Find where the given text appears and provide that cell's center as (X, Y) coordinate. 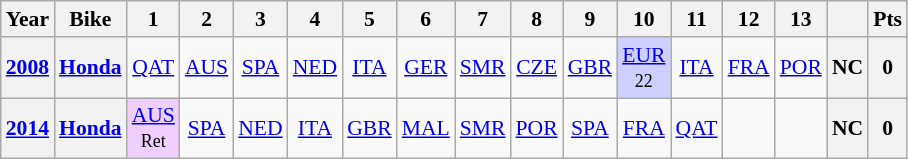
Year (28, 19)
9 (590, 19)
13 (801, 19)
CZE (537, 68)
8 (537, 19)
EUR22 (644, 68)
10 (644, 19)
3 (260, 19)
1 (154, 19)
4 (315, 19)
5 (370, 19)
2 (206, 19)
AUSRet (154, 128)
AUS (206, 68)
Bike (90, 19)
2014 (28, 128)
Pts (888, 19)
7 (483, 19)
11 (696, 19)
MAL (426, 128)
GER (426, 68)
6 (426, 19)
12 (749, 19)
2008 (28, 68)
